Capture the cell that displays the provided text and extract its (X, Y) central coordinate. 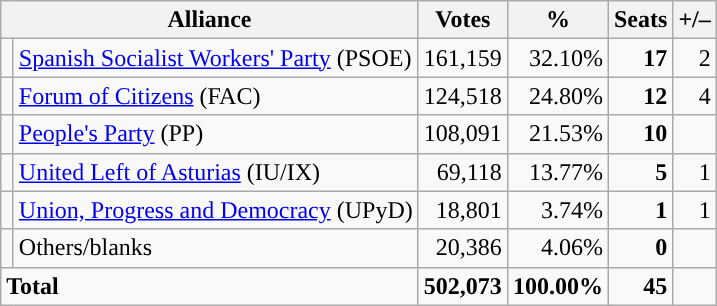
100.00% (558, 286)
45 (640, 286)
502,073 (462, 286)
Alliance (210, 20)
12 (640, 96)
161,159 (462, 58)
108,091 (462, 134)
124,518 (462, 96)
People's Party (PP) (216, 134)
Total (210, 286)
10 (640, 134)
United Left of Asturias (IU/IX) (216, 172)
2 (694, 58)
21.53% (558, 134)
69,118 (462, 172)
Spanish Socialist Workers' Party (PSOE) (216, 58)
Others/blanks (216, 248)
18,801 (462, 210)
13.77% (558, 172)
24.80% (558, 96)
Forum of Citizens (FAC) (216, 96)
4.06% (558, 248)
32.10% (558, 58)
5 (640, 172)
17 (640, 58)
Votes (462, 20)
0 (640, 248)
20,386 (462, 248)
+/– (694, 20)
4 (694, 96)
Seats (640, 20)
3.74% (558, 210)
% (558, 20)
Union, Progress and Democracy (UPyD) (216, 210)
